Extract the [x, y] coordinate from the center of the cell holding the provided text.  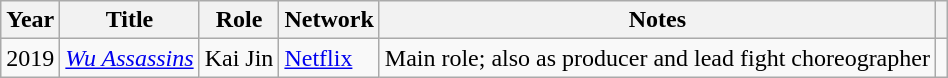
Main role; also as producer and lead fight choreographer [657, 58]
2019 [30, 58]
Wu Assassins [130, 58]
Network [329, 20]
Year [30, 20]
Title [130, 20]
Notes [657, 20]
Kai Jin [239, 58]
Netflix [329, 58]
Role [239, 20]
